Detect which cell encompasses the target text, then output its (x, y) center coordinate. 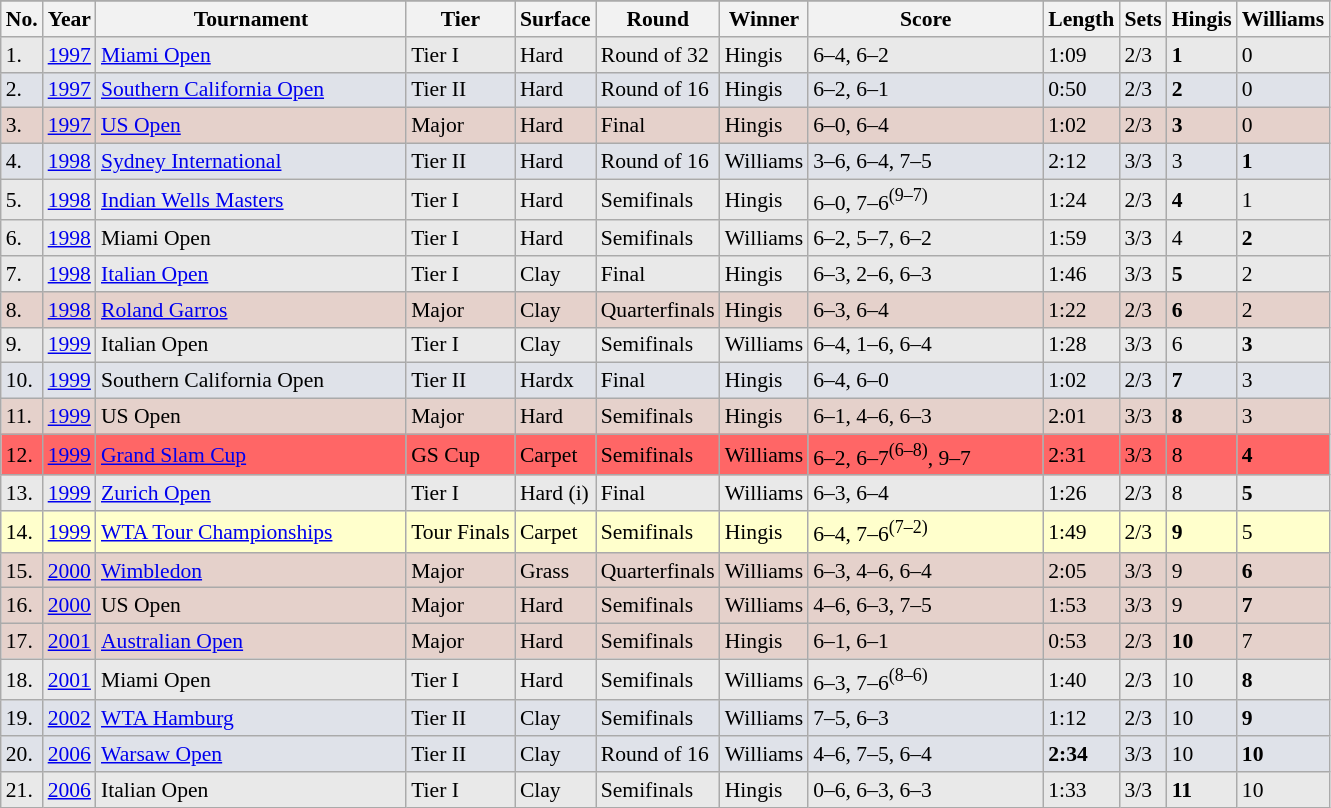
6–2, 6–1 (926, 90)
6–3, 7–6(8–6) (926, 680)
11. (22, 417)
1:49 (1081, 532)
3. (22, 126)
6–0, 7–6(9–7) (926, 200)
Tour Finals (460, 532)
Score (926, 19)
6–4, 6–0 (926, 381)
5. (22, 200)
9. (22, 345)
6–3, 4–6, 6–4 (926, 571)
WTA Hamburg (251, 719)
6–0, 6–4 (926, 126)
1:22 (1081, 310)
0–6, 6–3, 6–3 (926, 790)
15. (22, 571)
6. (22, 239)
20. (22, 754)
Hardx (556, 381)
1:28 (1081, 345)
1:09 (1081, 55)
13. (22, 494)
6–2, 5–7, 6–2 (926, 239)
1:12 (1081, 719)
1. (22, 55)
1:33 (1081, 790)
2:05 (1081, 571)
12. (22, 454)
Warsaw Open (251, 754)
7. (22, 274)
19. (22, 719)
16. (22, 606)
1:53 (1081, 606)
0:50 (1081, 90)
6–4, 1–6, 6–4 (926, 345)
7–5, 6–3 (926, 719)
4–6, 6–3, 7–5 (926, 606)
10. (22, 381)
21. (22, 790)
Zurich Open (251, 494)
Sydney International (251, 162)
Roland Garros (251, 310)
1:24 (1081, 200)
GS Cup (460, 454)
Tournament (251, 19)
Sets (1142, 19)
Grass (556, 571)
6–2, 6–7(6–8), 9–7 (926, 454)
1:59 (1081, 239)
Tier (460, 19)
Round of 32 (658, 55)
2. (22, 90)
6–4, 7–6(7–2) (926, 532)
11 (1202, 790)
6–3, 2–6, 6–3 (926, 274)
Round (658, 19)
Year (70, 19)
1:26 (1081, 494)
2:12 (1081, 162)
6–1, 6–1 (926, 642)
1:46 (1081, 274)
17. (22, 642)
4. (22, 162)
Surface (556, 19)
14. (22, 532)
Winner (764, 19)
3–6, 6–4, 7–5 (926, 162)
6–1, 4–6, 6–3 (926, 417)
2:31 (1081, 454)
2002 (70, 719)
4–6, 7–5, 6–4 (926, 754)
Indian Wells Masters (251, 200)
2:01 (1081, 417)
0:53 (1081, 642)
1:40 (1081, 680)
2:34 (1081, 754)
WTA Tour Championships (251, 532)
No. (22, 19)
6–4, 6–2 (926, 55)
Length (1081, 19)
Grand Slam Cup (251, 454)
18. (22, 680)
Australian Open (251, 642)
8. (22, 310)
Wimbledon (251, 571)
Hard (i) (556, 494)
